Return the (x, y) coordinate for the center point of the cell that contains the specified text.  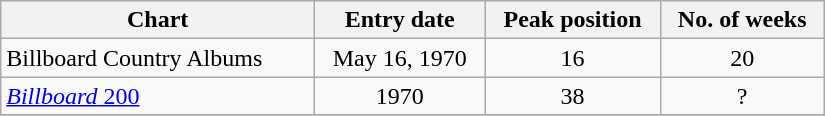
20 (742, 58)
Peak position (572, 20)
1970 (400, 96)
16 (572, 58)
May 16, 1970 (400, 58)
Billboard 200 (158, 96)
Entry date (400, 20)
Chart (158, 20)
38 (572, 96)
No. of weeks (742, 20)
Billboard Country Albums (158, 58)
? (742, 96)
